Return (x, y) of the center of cell containing provided text 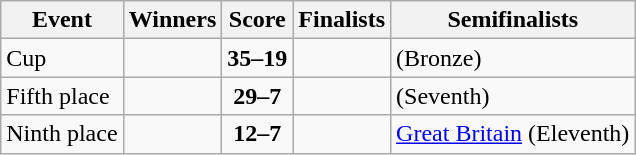
Great Britain (Eleventh) (513, 134)
35–19 (258, 58)
Score (258, 20)
Ninth place (62, 134)
Cup (62, 58)
Winners (172, 20)
(Seventh) (513, 96)
29–7 (258, 96)
Semifinalists (513, 20)
Fifth place (62, 96)
(Bronze) (513, 58)
Finalists (342, 20)
Event (62, 20)
12–7 (258, 134)
